Return the (X, Y) coordinate for the center point of the cell that contains the specified text.  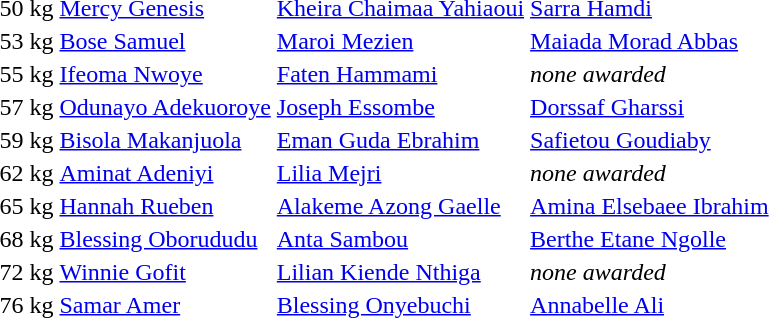
Lilia Mejri (400, 173)
Anta Sambou (400, 239)
Ifeoma Nwoye (165, 74)
Aminat Adeniyi (165, 173)
Alakeme Azong Gaelle (400, 206)
Hannah Rueben (165, 206)
Eman Guda Ebrahim (400, 140)
Joseph Essombe (400, 107)
Bose Samuel (165, 41)
Blessing Oborududu (165, 239)
Winnie Gofit (165, 272)
Lilian Kiende Nthiga (400, 272)
Odunayo Adekuoroye (165, 107)
Maroi Mezien (400, 41)
Faten Hammami (400, 74)
Bisola Makanjuola (165, 140)
